Provide the [x, y] coordinate of the cell's center where the given text is located.  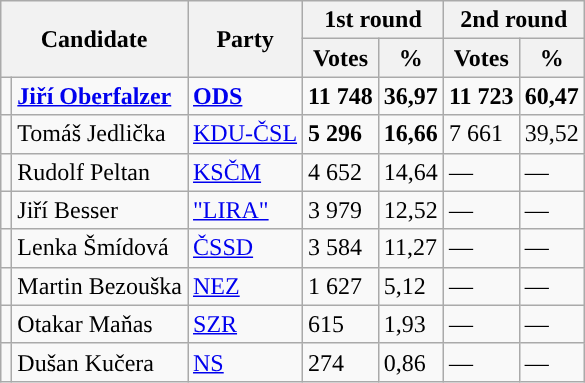
Jiří Besser [100, 210]
SZR [246, 324]
ODS [246, 96]
ČSSD [246, 248]
11 723 [481, 96]
Otakar Maňas [100, 324]
615 [341, 324]
7 661 [481, 134]
14,64 [410, 172]
Rudolf Peltan [100, 172]
16,66 [410, 134]
NEZ [246, 286]
NS [246, 362]
2nd round [514, 20]
11 748 [341, 96]
36,97 [410, 96]
0,86 [410, 362]
1,93 [410, 324]
Party [246, 39]
Tomáš Jedlička [100, 134]
Martin Bezouška [100, 286]
60,47 [552, 96]
3 584 [341, 248]
5,12 [410, 286]
39,52 [552, 134]
5 296 [341, 134]
Jiří Oberfalzer [100, 96]
4 652 [341, 172]
Candidate [94, 39]
Lenka Šmídová [100, 248]
12,52 [410, 210]
3 979 [341, 210]
274 [341, 362]
Dušan Kučera [100, 362]
"LIRA" [246, 210]
1 627 [341, 286]
KSČM [246, 172]
1st round [374, 20]
11,27 [410, 248]
KDU-ČSL [246, 134]
